From the cell containing the given text, extract its center point as [x, y] coordinate. 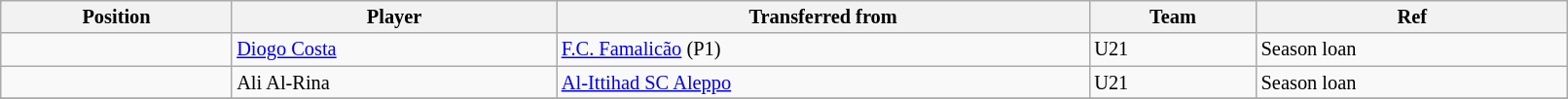
Position [117, 16]
Ref [1412, 16]
F.C. Famalicão (P1) [823, 49]
Diogo Costa [394, 49]
Al-Ittihad SC Aleppo [823, 82]
Team [1172, 16]
Ali Al-Rina [394, 82]
Transferred from [823, 16]
Player [394, 16]
